Output the [x, y] coordinate of the center of the cell containing the given text.  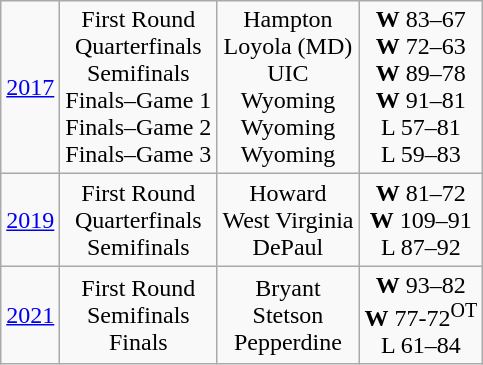
HamptonLoyola (MD)UICWyomingWyomingWyoming [288, 88]
First RoundQuarterfinalsSemifinals [138, 220]
2017 [30, 88]
HowardWest VirginiaDePaul [288, 220]
W 93–82W 77-72OTL 61–84 [421, 316]
2019 [30, 220]
W 83–67W 72–63W 89–78W 91–81L 57–81L 59–83 [421, 88]
First RoundSemifinalsFinals [138, 316]
W 81–72W 109–91L 87–92 [421, 220]
2021 [30, 316]
First RoundQuarterfinalsSemifinalsFinals–Game 1Finals–Game 2Finals–Game 3 [138, 88]
BryantStetsonPepperdine [288, 316]
